Scan for the cell matching the given text and deliver its (x, y) coordinate at center. 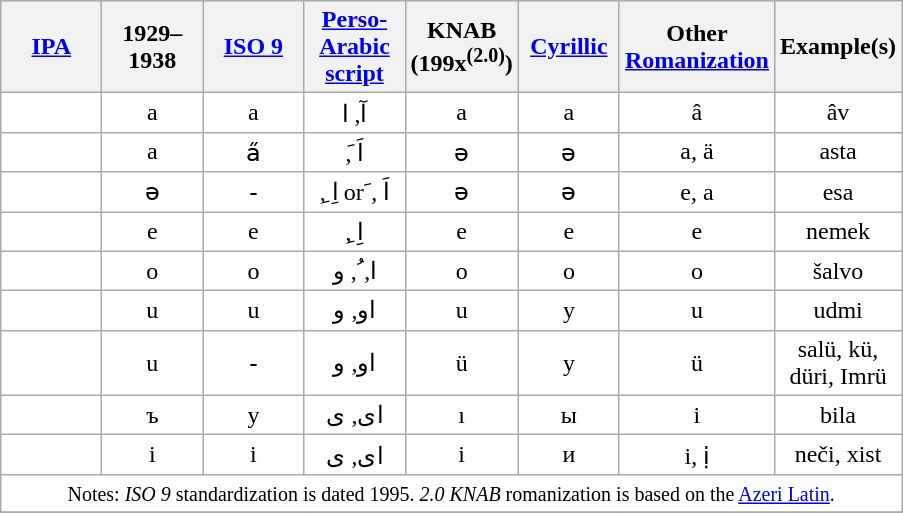
и (568, 455)
ISO 9 (254, 47)
a̋ (254, 152)
а (568, 113)
ы (568, 415)
1929–1938 (152, 47)
a, ä (696, 152)
esa (838, 192)
y (254, 415)
Example(s) (838, 47)
i, ị (696, 455)
آ, ا (354, 113)
ъ (152, 415)
udmi (838, 311)
о (568, 271)
Other Romanization (696, 47)
َ, اَ (354, 152)
е (568, 232)
Notes: ISO 9 standardization is dated 1995. 2.0 KNAB romanization is based on the Azeri Latin. (452, 493)
Perso-Arabic script (354, 47)
bila (838, 415)
neči, xist (838, 455)
âv (838, 113)
KNAB (199x(2.0)) (462, 47)
Cyrillic (568, 47)
salü, kü, düri, Imrü (838, 362)
ا, ُ, و (354, 271)
IPA (52, 47)
ı (462, 415)
ِ, اِ or َ, اَ (354, 192)
e, a (696, 192)
ǝ (462, 152)
ِ, اِ (354, 232)
asta (838, 152)
nemek (838, 232)
â (696, 113)
šalvo (838, 271)
